Detect which cell encompasses the target text, then output its [X, Y] center coordinate. 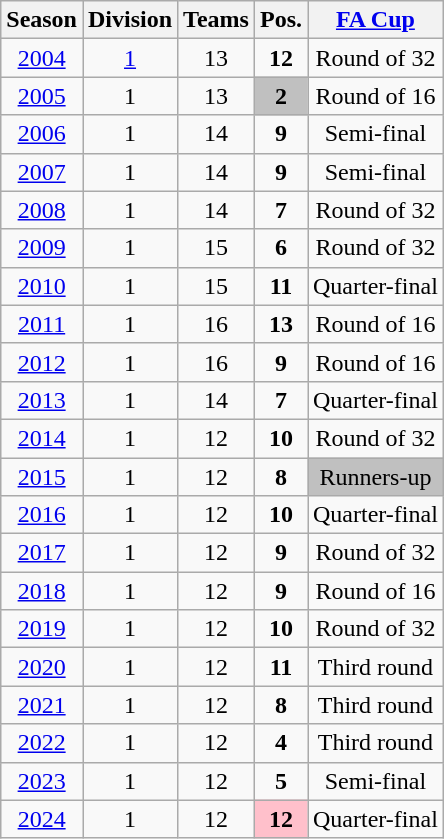
Pos. [280, 20]
2023 [42, 781]
2022 [42, 743]
Division [130, 20]
2019 [42, 629]
2011 [42, 324]
2013 [42, 400]
6 [280, 248]
2004 [42, 58]
2017 [42, 553]
2014 [42, 438]
2006 [42, 134]
2015 [42, 477]
2020 [42, 667]
Teams [216, 20]
2021 [42, 705]
2 [280, 96]
Season [42, 20]
2009 [42, 248]
2024 [42, 819]
2007 [42, 172]
5 [280, 781]
2008 [42, 210]
2018 [42, 591]
FA Cup [376, 20]
2010 [42, 286]
2016 [42, 515]
Runners-up [376, 477]
2012 [42, 362]
4 [280, 743]
2005 [42, 96]
